Capture the cell that displays the provided text and extract its (X, Y) central coordinate. 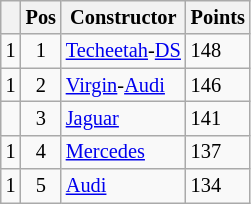
Virgin-Audi (124, 85)
2 (41, 85)
Mercedes (124, 152)
141 (218, 118)
Points (218, 17)
134 (218, 186)
146 (218, 85)
137 (218, 152)
148 (218, 51)
3 (41, 118)
Pos (41, 17)
Constructor (124, 17)
Jaguar (124, 118)
5 (41, 186)
Audi (124, 186)
4 (41, 152)
Techeetah-DS (124, 51)
